Extract the (X, Y) coordinate from the center of the cell holding the provided text.  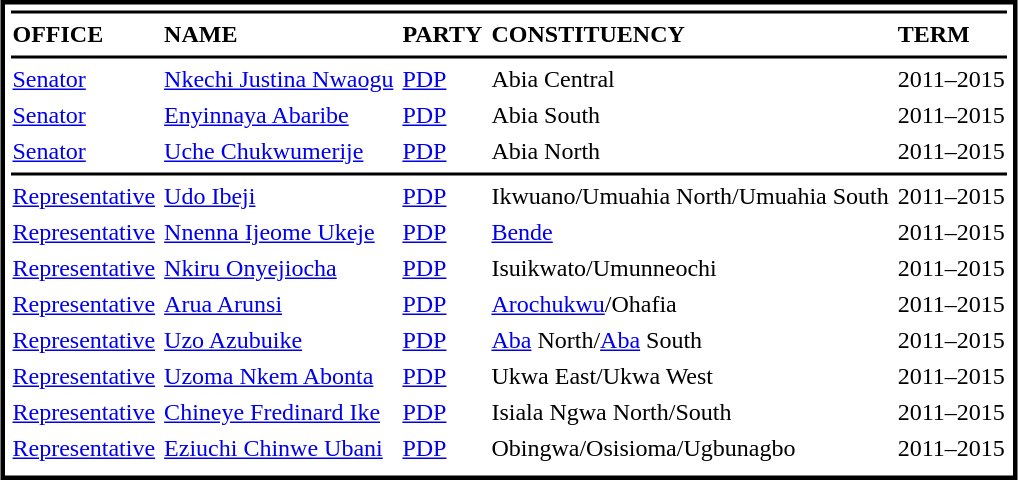
Nnenna Ijeome Ukeje (279, 233)
Uzoma Nkem Abonta (279, 377)
Uche Chukwumerije (279, 151)
PARTY (442, 35)
Ikwuano/Umuahia North/Umuahia South (690, 197)
Abia North (690, 151)
Enyinnaya Abaribe (279, 115)
Uzo Azubuike (279, 341)
Abia South (690, 115)
Obingwa/Osisioma/Ugbunagbo (690, 449)
Bende (690, 233)
OFFICE (84, 35)
TERM (951, 35)
Eziuchi Chinwe Ubani (279, 449)
Nkiru Onyejiocha (279, 269)
Udo Ibeji (279, 197)
Arochukwu/Ohafia (690, 305)
Arua Arunsi (279, 305)
Ukwa East/Ukwa West (690, 377)
Aba North/Aba South (690, 341)
CONSTITUENCY (690, 35)
Isiala Ngwa North/South (690, 413)
Chineye Fredinard Ike (279, 413)
Abia Central (690, 79)
NAME (279, 35)
Nkechi Justina Nwaogu (279, 79)
Isuikwato/Umunneochi (690, 269)
